Search for the cell housing the specified text and yield its (X, Y) center coordinate. 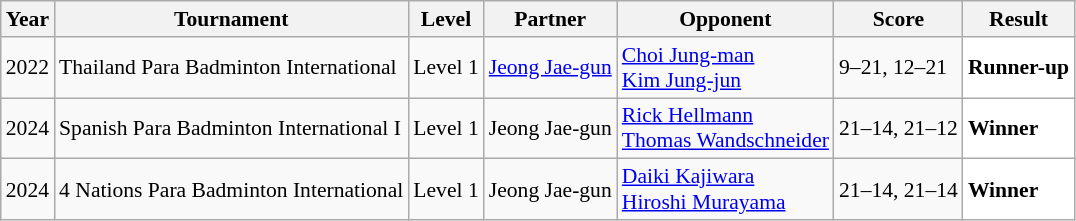
Partner (550, 19)
Score (898, 19)
Choi Jung-man Kim Jung-jun (726, 68)
4 Nations Para Badminton International (231, 190)
21–14, 21–12 (898, 128)
Opponent (726, 19)
Spanish Para Badminton International I (231, 128)
Year (28, 19)
9–21, 12–21 (898, 68)
Daiki Kajiwara Hiroshi Murayama (726, 190)
Thailand Para Badminton International (231, 68)
2022 (28, 68)
Rick Hellmann Thomas Wandschneider (726, 128)
Level (446, 19)
Tournament (231, 19)
Runner-up (1018, 68)
Result (1018, 19)
21–14, 21–14 (898, 190)
